Capture the cell that displays the provided text and extract its [X, Y] central coordinate. 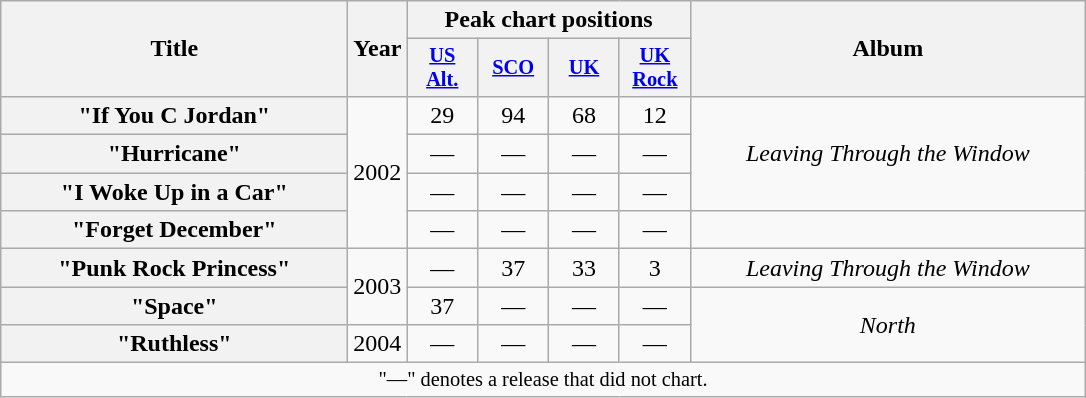
USAlt. [442, 68]
2004 [378, 344]
3 [654, 268]
2003 [378, 287]
"Punk Rock Princess" [174, 268]
33 [584, 268]
Album [888, 49]
Title [174, 49]
"Forget December" [174, 230]
"I Woke Up in a Car" [174, 192]
12 [654, 115]
"—" denotes a release that did not chart. [544, 380]
29 [442, 115]
2002 [378, 172]
"Ruthless" [174, 344]
"If You C Jordan" [174, 115]
SCO [514, 68]
"Space" [174, 306]
North [888, 325]
68 [584, 115]
94 [514, 115]
"Hurricane" [174, 154]
Year [378, 49]
Peak chart positions [548, 20]
UK [584, 68]
UKRock [654, 68]
